Extract the (X, Y) coordinate from the center of the cell holding the provided text.  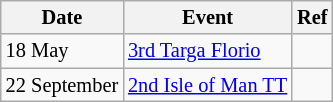
18 May (62, 51)
3rd Targa Florio (208, 51)
Ref (312, 17)
22 September (62, 85)
Date (62, 17)
Event (208, 17)
2nd Isle of Man TT (208, 85)
